Search for the cell housing the specified text and yield its (X, Y) center coordinate. 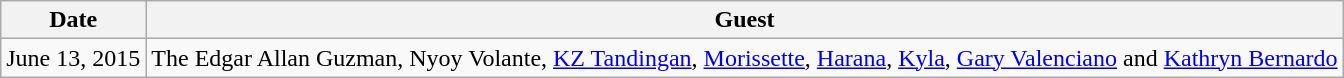
Guest (744, 20)
The Edgar Allan Guzman, Nyoy Volante, KZ Tandingan, Morissette, Harana, Kyla, Gary Valenciano and Kathryn Bernardo (744, 58)
June 13, 2015 (74, 58)
Date (74, 20)
